Capture the cell that displays the provided text and extract its (x, y) central coordinate. 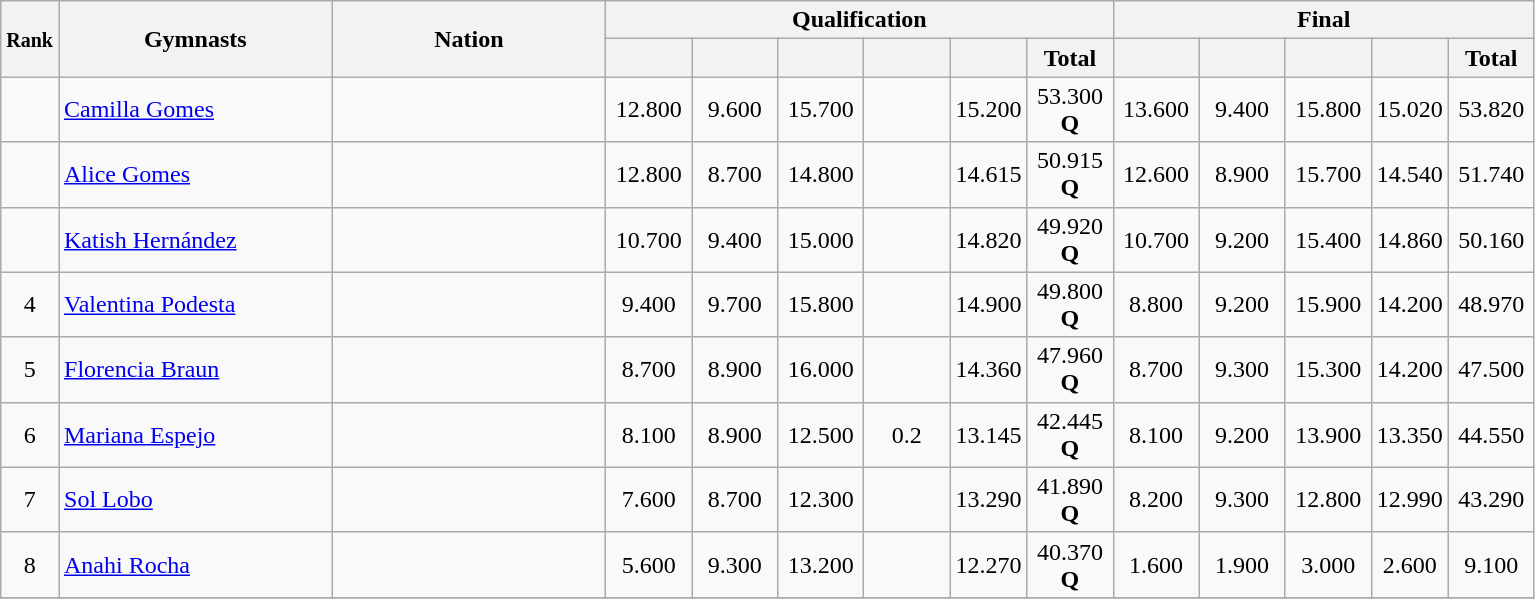
Rank (30, 39)
9.100 (1491, 564)
43.290 (1491, 500)
14.540 (1410, 174)
14.800 (821, 174)
13.900 (1328, 434)
Katish Hernández (195, 240)
13.600 (1156, 110)
48.970 (1491, 304)
51.740 (1491, 174)
2.600 (1410, 564)
53.820 (1491, 110)
47.500 (1491, 370)
Qualification (860, 20)
42.445 Q (1070, 434)
Valentina Podesta (195, 304)
14.900 (988, 304)
1.600 (1156, 564)
8.800 (1156, 304)
13.350 (1410, 434)
Mariana Espejo (195, 434)
13.145 (988, 434)
44.550 (1491, 434)
14.860 (1410, 240)
15.000 (821, 240)
Florencia Braun (195, 370)
14.615 (988, 174)
Sol Lobo (195, 500)
3.000 (1328, 564)
Gymnasts (195, 39)
15.900 (1328, 304)
50.915 Q (1070, 174)
12.500 (821, 434)
12.270 (988, 564)
7.600 (649, 500)
9.600 (735, 110)
49.920 Q (1070, 240)
41.890 Q (1070, 500)
7 (30, 500)
Alice Gomes (195, 174)
13.290 (988, 500)
40.370 Q (1070, 564)
15.300 (1328, 370)
15.200 (988, 110)
0.2 (907, 434)
14.820 (988, 240)
Anahi Rocha (195, 564)
Final (1324, 20)
9.700 (735, 304)
50.160 (1491, 240)
16.000 (821, 370)
4 (30, 304)
47.960 Q (1070, 370)
5 (30, 370)
8.200 (1156, 500)
15.020 (1410, 110)
8 (30, 564)
1.900 (1242, 564)
13.200 (821, 564)
5.600 (649, 564)
6 (30, 434)
14.360 (988, 370)
12.600 (1156, 174)
Camilla Gomes (195, 110)
53.300 Q (1070, 110)
49.800 Q (1070, 304)
Nation (469, 39)
15.400 (1328, 240)
12.990 (1410, 500)
12.300 (821, 500)
